For the text-containing cell, return its midpoint in (X, Y) coordinate format. 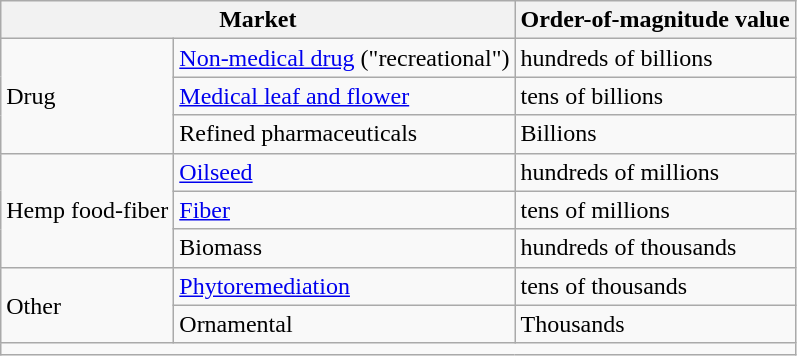
Oilseed (344, 172)
Order-of-magnitude value (655, 20)
Drug (88, 96)
tens of thousands (655, 286)
tens of billions (655, 96)
tens of millions (655, 210)
Medical leaf and flower (344, 96)
Non-medical drug ("recreational") (344, 58)
Other (88, 305)
Ornamental (344, 324)
Thousands (655, 324)
Hemp food-fiber (88, 210)
hundreds of thousands (655, 248)
Phytoremediation (344, 286)
Refined pharmaceuticals (344, 134)
Market (258, 20)
hundreds of millions (655, 172)
hundreds of billions (655, 58)
Fiber (344, 210)
Biomass (344, 248)
Billions (655, 134)
